Find where the given text appears and provide that cell's center as [x, y] coordinate. 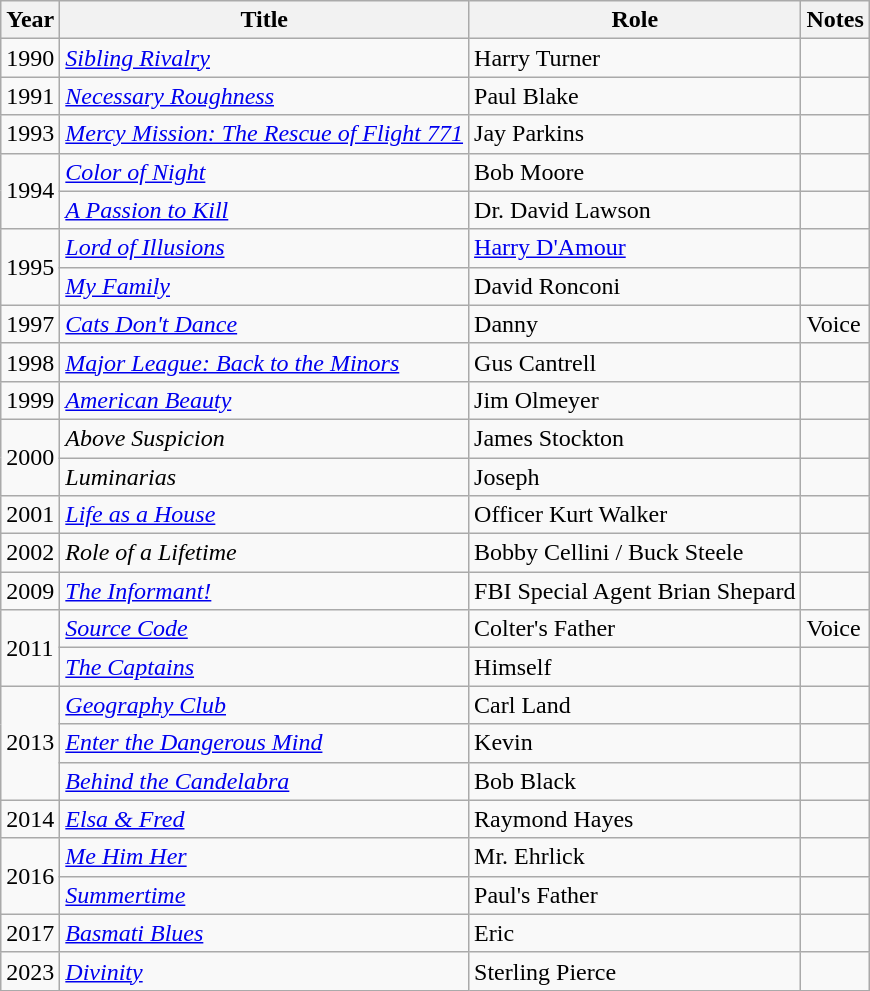
Basmati Blues [264, 933]
Eric [635, 933]
David Ronconi [635, 286]
1991 [30, 96]
2023 [30, 971]
The Captains [264, 667]
Elsa & Fred [264, 819]
Sterling Pierce [635, 971]
Kevin [635, 743]
Role of a Lifetime [264, 553]
Major League: Back to the Minors [264, 362]
2016 [30, 876]
Officer Kurt Walker [635, 515]
2011 [30, 648]
Carl Land [635, 705]
Lord of Illusions [264, 248]
Enter the Dangerous Mind [264, 743]
1995 [30, 267]
Danny [635, 324]
Paul Blake [635, 96]
2013 [30, 743]
James Stockton [635, 438]
The Informant! [264, 591]
Raymond Hayes [635, 819]
2014 [30, 819]
Harry D'Amour [635, 248]
Himself [635, 667]
2001 [30, 515]
Color of Night [264, 172]
Dr. David Lawson [635, 210]
1999 [30, 400]
Paul's Father [635, 895]
Joseph [635, 477]
1994 [30, 191]
2002 [30, 553]
Me Him Her [264, 857]
Behind the Candelabra [264, 781]
Luminarias [264, 477]
Above Suspicion [264, 438]
1998 [30, 362]
1997 [30, 324]
Mercy Mission: The Rescue of Flight 771 [264, 134]
Divinity [264, 971]
Summertime [264, 895]
1993 [30, 134]
Year [30, 20]
Notes [835, 20]
2000 [30, 457]
Title [264, 20]
Sibling Rivalry [264, 58]
Jay Parkins [635, 134]
Harry Turner [635, 58]
Geography Club [264, 705]
Mr. Ehrlick [635, 857]
My Family [264, 286]
Jim Olmeyer [635, 400]
Gus Cantrell [635, 362]
American Beauty [264, 400]
Colter's Father [635, 629]
Necessary Roughness [264, 96]
Source Code [264, 629]
Bobby Cellini / Buck Steele [635, 553]
Cats Don't Dance [264, 324]
Role [635, 20]
Bob Moore [635, 172]
2017 [30, 933]
FBI Special Agent Brian Shepard [635, 591]
1990 [30, 58]
Bob Black [635, 781]
A Passion to Kill [264, 210]
Life as a House [264, 515]
2009 [30, 591]
